For the text-containing cell, return its midpoint in [X, Y] coordinate format. 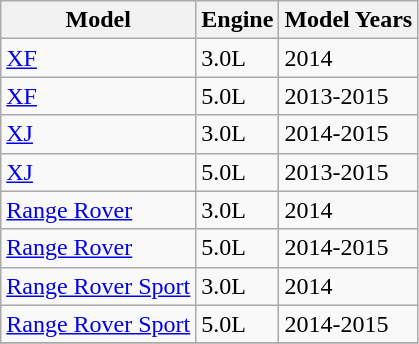
Model [98, 20]
Model Years [348, 20]
Engine [238, 20]
